Scan for the cell matching the given text and deliver its (x, y) coordinate at center. 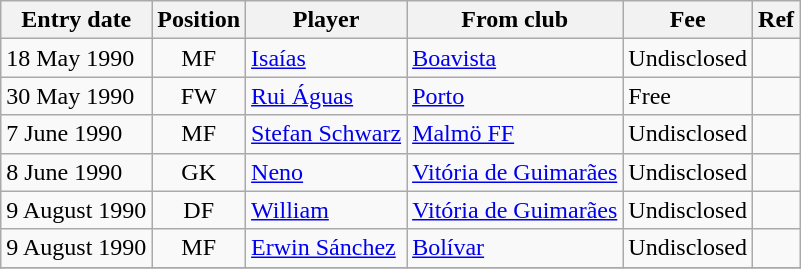
Isaías (326, 58)
Neno (326, 172)
Fee (688, 20)
Stefan Schwarz (326, 134)
7 June 1990 (76, 134)
18 May 1990 (76, 58)
30 May 1990 (76, 96)
Player (326, 20)
GK (199, 172)
Bolívar (515, 248)
Erwin Sánchez (326, 248)
Position (199, 20)
Ref (776, 20)
8 June 1990 (76, 172)
DF (199, 210)
Malmö FF (515, 134)
Rui Águas (326, 96)
Entry date (76, 20)
From club (515, 20)
William (326, 210)
FW (199, 96)
Free (688, 96)
Boavista (515, 58)
Porto (515, 96)
